Identify which cell holds the provided text, then report its [x, y] central coordinate. 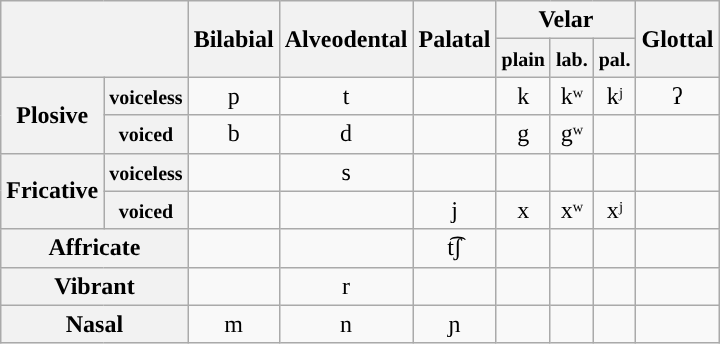
Vibrant [94, 286]
m [234, 324]
Nasal [94, 324]
xʷ [572, 210]
gʷ [572, 134]
kʷ [572, 96]
b [234, 134]
Alveodental [346, 39]
lab. [572, 58]
Bilabial [234, 39]
j [454, 210]
Palatal [454, 39]
ɲ [454, 324]
Fricative [52, 191]
x [523, 210]
plain [523, 58]
kʲ [614, 96]
s [346, 172]
r [346, 286]
p [234, 96]
ʔ [678, 96]
t͡ʃ [454, 248]
g [523, 134]
k [523, 96]
Plosive [52, 115]
Velar [566, 20]
Glottal [678, 39]
pal. [614, 58]
t [346, 96]
Affricate [94, 248]
n [346, 324]
xʲ [614, 210]
d [346, 134]
